Pinpoint the cell where the given text exists, returning its [X, Y] midpoint coordinate. 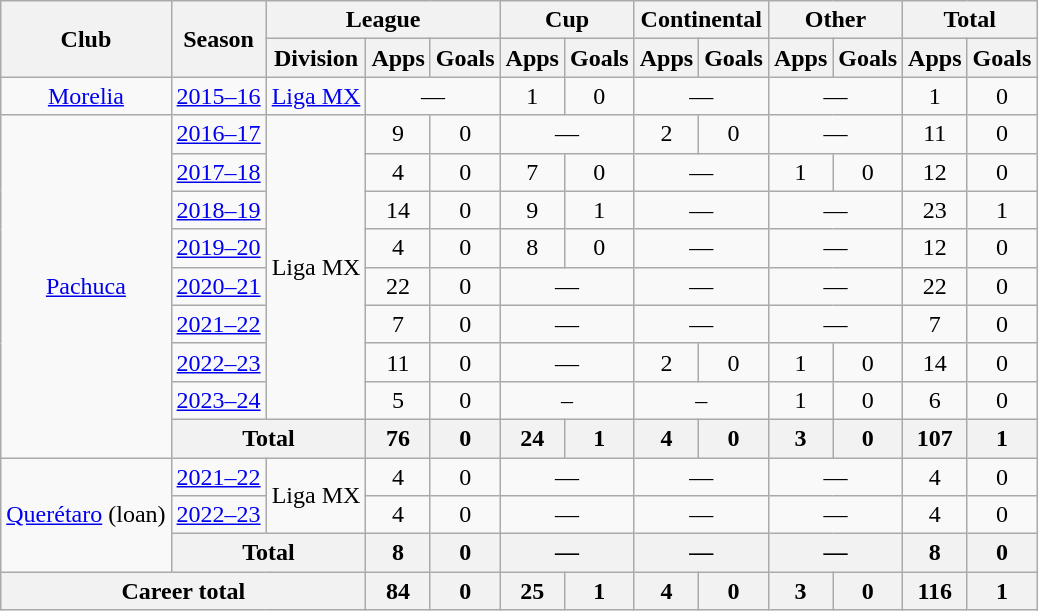
Cup [567, 20]
116 [935, 591]
5 [398, 400]
Club [86, 39]
Division [316, 58]
2015–16 [218, 96]
23 [935, 210]
2017–18 [218, 172]
76 [398, 438]
2018–19 [218, 210]
24 [532, 438]
Career total [184, 591]
Other [835, 20]
Pachuca [86, 286]
2019–20 [218, 248]
2016–17 [218, 134]
2020–21 [218, 286]
Season [218, 39]
25 [532, 591]
Morelia [86, 96]
2023–24 [218, 400]
Querétaro (loan) [86, 515]
84 [398, 591]
League [383, 20]
107 [935, 438]
6 [935, 400]
Continental [701, 20]
